Determine the [x, y] coordinate at the center of the cell enclosing the given text.  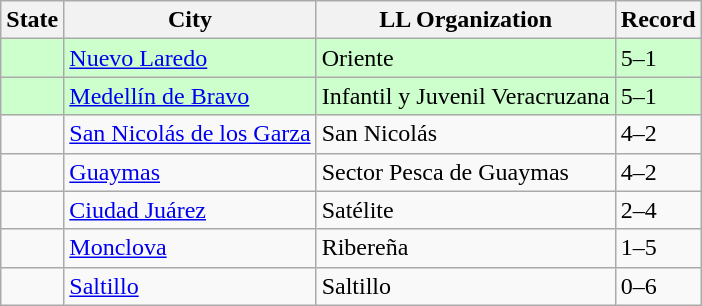
Record [658, 20]
0–6 [658, 286]
San Nicolás de los Garza [190, 134]
State [32, 20]
Nuevo Laredo [190, 58]
2–4 [658, 210]
Ciudad Juárez [190, 210]
Ribereña [466, 248]
Oriente [466, 58]
1–5 [658, 248]
Medellín de Bravo [190, 96]
Sector Pesca de Guaymas [466, 172]
San Nicolás [466, 134]
Guaymas [190, 172]
Infantil y Juvenil Veracruzana [466, 96]
Monclova [190, 248]
City [190, 20]
LL Organization [466, 20]
Satélite [466, 210]
